Extract the (x, y) coordinate from the center of the cell holding the provided text.  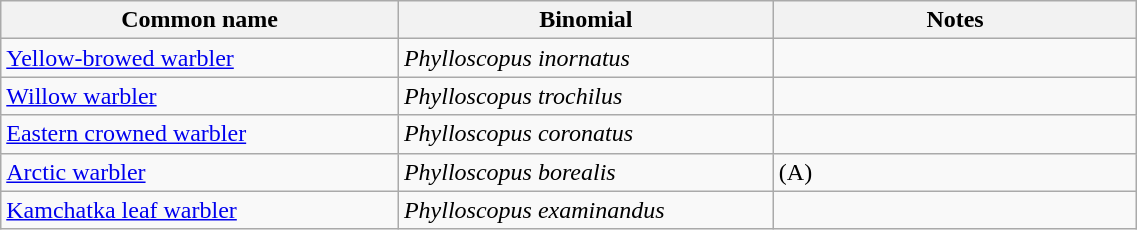
Binomial (586, 20)
Phylloscopus coronatus (586, 134)
Kamchatka leaf warbler (200, 210)
Common name (200, 20)
Arctic warbler (200, 172)
Phylloscopus trochilus (586, 96)
Willow warbler (200, 96)
Phylloscopus borealis (586, 172)
Notes (955, 20)
(A) (955, 172)
Eastern crowned warbler (200, 134)
Yellow-browed warbler (200, 58)
Phylloscopus examinandus (586, 210)
Phylloscopus inornatus (586, 58)
